Extract the (x, y) coordinate from the center of the cell holding the provided text.  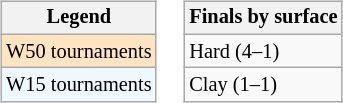
Clay (1–1) (263, 85)
Finals by surface (263, 18)
Hard (4–1) (263, 51)
W15 tournaments (78, 85)
Legend (78, 18)
W50 tournaments (78, 51)
